Locate the cell with the specified text and output its (x, y) center coordinate. 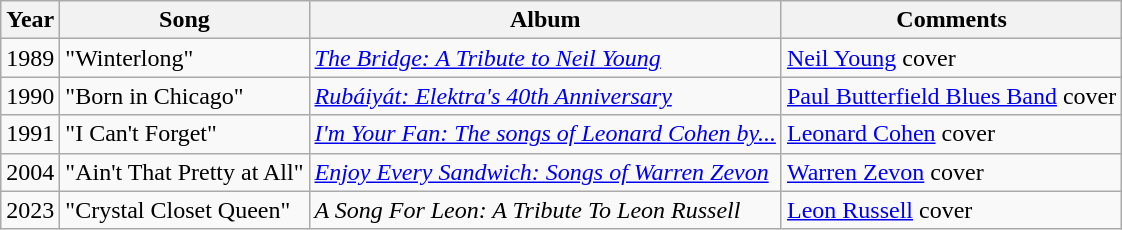
"Winterlong" (184, 58)
Year (30, 20)
Warren Zevon cover (951, 172)
Album (545, 20)
2023 (30, 210)
A Song For Leon: A Tribute To Leon Russell (545, 210)
Leon Russell cover (951, 210)
2004 (30, 172)
Neil Young cover (951, 58)
Enjoy Every Sandwich: Songs of Warren Zevon (545, 172)
Paul Butterfield Blues Band cover (951, 96)
Leonard Cohen cover (951, 134)
"Born in Chicago" (184, 96)
1991 (30, 134)
I'm Your Fan: The songs of Leonard Cohen by... (545, 134)
1989 (30, 58)
"I Can't Forget" (184, 134)
The Bridge: A Tribute to Neil Young (545, 58)
Song (184, 20)
Rubáiyát: Elektra's 40th Anniversary (545, 96)
1990 (30, 96)
"Ain't That Pretty at All" (184, 172)
Comments (951, 20)
"Crystal Closet Queen" (184, 210)
